Output the (X, Y) coordinate of the center of the cell containing the given text.  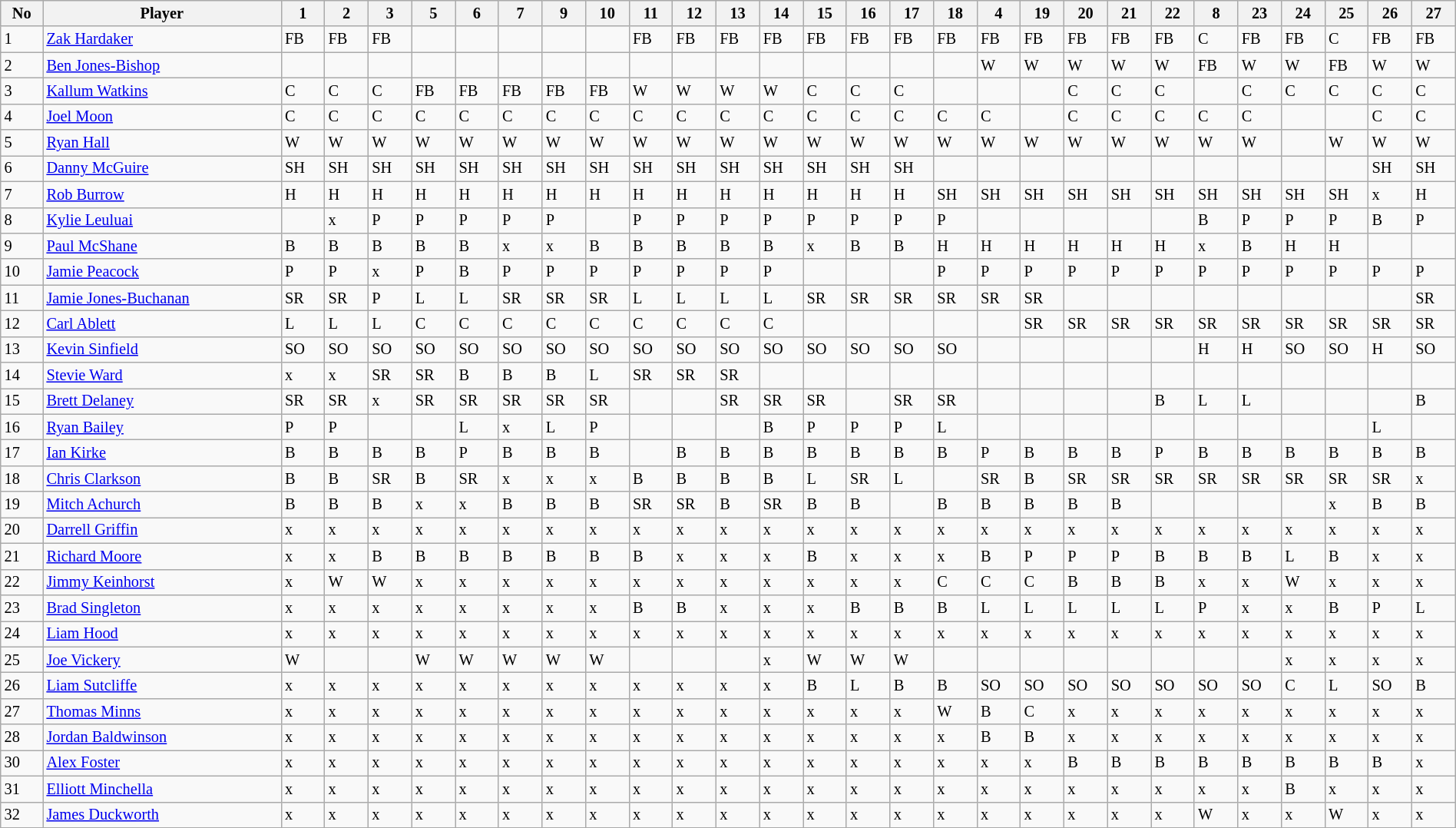
Player (162, 13)
Liam Hood (162, 634)
Ryan Bailey (162, 427)
Zak Hardaker (162, 39)
Kylie Leuluai (162, 220)
Rob Burrow (162, 194)
Kevin Sinfield (162, 349)
Jamie Peacock (162, 272)
Jordan Baldwinson (162, 737)
Danny McGuire (162, 168)
Mitch Achurch (162, 505)
Jimmy Keinhorst (162, 582)
Brett Delaney (162, 401)
Brad Singleton (162, 608)
Richard Moore (162, 556)
32 (22, 815)
Kallum Watkins (162, 91)
Darrell Griffin (162, 530)
No (22, 13)
28 (22, 737)
James Duckworth (162, 815)
Alex Foster (162, 763)
Paul McShane (162, 246)
Jamie Jones-Buchanan (162, 298)
Ian Kirke (162, 452)
Liam Sutcliffe (162, 685)
Elliott Minchella (162, 789)
Joe Vickery (162, 660)
Joel Moon (162, 117)
Thomas Minns (162, 711)
Carl Ablett (162, 323)
Ryan Hall (162, 143)
Ben Jones-Bishop (162, 65)
31 (22, 789)
30 (22, 763)
Stevie Ward (162, 376)
Chris Clarkson (162, 479)
